Detect which cell encompasses the target text, then output its [x, y] center coordinate. 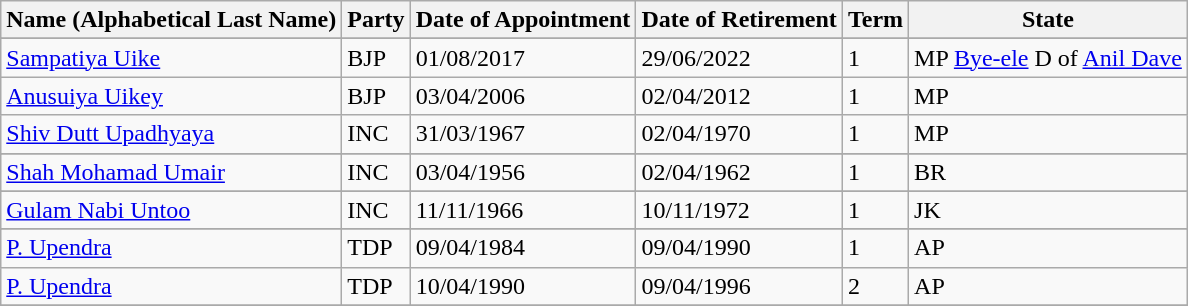
Gulam Nabi Untoo [172, 210]
Term [875, 20]
29/06/2022 [740, 58]
Shah Mohamad Umair [172, 172]
Sampatiya Uike [172, 58]
State [1048, 20]
10/04/1990 [523, 286]
03/04/2006 [523, 96]
JK [1048, 210]
03/04/1956 [523, 172]
Name (Alphabetical Last Name) [172, 20]
02/04/2012 [740, 96]
Date of Appointment [523, 20]
Date of Retirement [740, 20]
09/04/1990 [740, 248]
2 [875, 286]
11/11/1966 [523, 210]
31/03/1967 [523, 134]
10/11/1972 [740, 210]
MP Bye-ele D of Anil Dave [1048, 58]
02/04/1970 [740, 134]
01/08/2017 [523, 58]
Anusuiya Uikey [172, 96]
09/04/1984 [523, 248]
BR [1048, 172]
Shiv Dutt Upadhyaya [172, 134]
02/04/1962 [740, 172]
Party [376, 20]
09/04/1996 [740, 286]
